Provide the [x, y] coordinate of the cell's center where the given text is located.  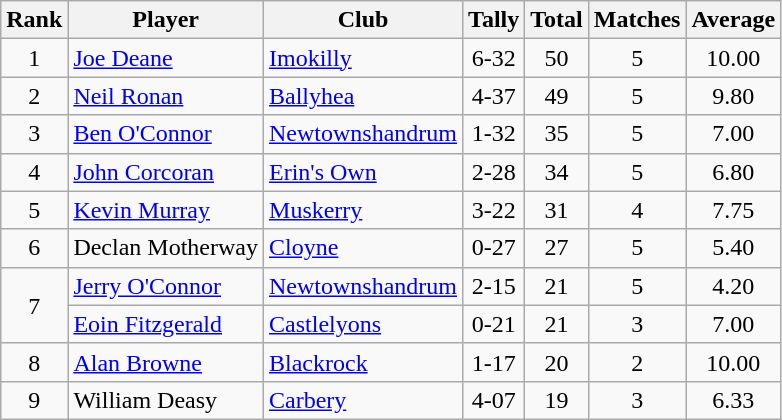
0-21 [494, 324]
Imokilly [364, 58]
35 [557, 134]
Ballyhea [364, 96]
Declan Motherway [166, 248]
49 [557, 96]
Castlelyons [364, 324]
7.75 [734, 210]
7 [34, 305]
Tally [494, 20]
34 [557, 172]
50 [557, 58]
2-28 [494, 172]
9.80 [734, 96]
1 [34, 58]
Carbery [364, 400]
6 [34, 248]
4.20 [734, 286]
6-32 [494, 58]
Cloyne [364, 248]
4-37 [494, 96]
Muskerry [364, 210]
Joe Deane [166, 58]
6.33 [734, 400]
Jerry O'Connor [166, 286]
Blackrock [364, 362]
8 [34, 362]
Player [166, 20]
3-22 [494, 210]
Club [364, 20]
Erin's Own [364, 172]
31 [557, 210]
John Corcoran [166, 172]
William Deasy [166, 400]
Rank [34, 20]
19 [557, 400]
9 [34, 400]
27 [557, 248]
Kevin Murray [166, 210]
Matches [637, 20]
Alan Browne [166, 362]
6.80 [734, 172]
1-32 [494, 134]
Average [734, 20]
4-07 [494, 400]
Total [557, 20]
0-27 [494, 248]
Eoin Fitzgerald [166, 324]
Neil Ronan [166, 96]
1-17 [494, 362]
20 [557, 362]
5.40 [734, 248]
2-15 [494, 286]
Ben O'Connor [166, 134]
